Pinpoint the cell where the given text exists, returning its (X, Y) midpoint coordinate. 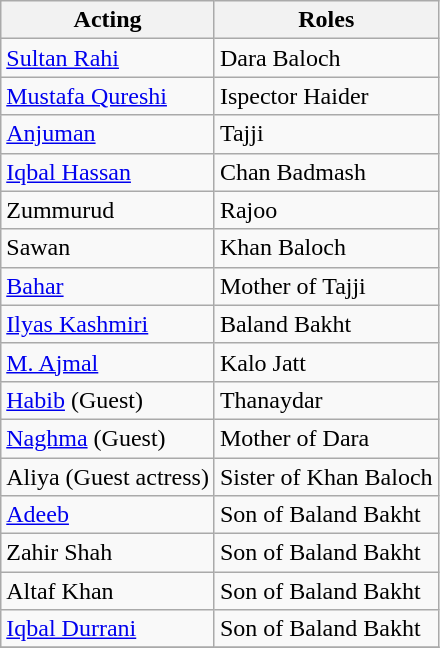
Sawan (108, 248)
Zahir Shah (108, 553)
Iqbal Hassan (108, 172)
Aliya (Guest actress) (108, 477)
Khan Baloch (326, 248)
Chan Badmash (326, 172)
Iqbal Durrani (108, 629)
Rajoo (326, 210)
M. Ajmal (108, 362)
Altaf Khan (108, 591)
Acting (108, 20)
Sultan Rahi (108, 58)
Bahar (108, 286)
Mother of Tajji (326, 286)
Anjuman (108, 134)
Ilyas Kashmiri (108, 324)
Habib (Guest) (108, 400)
Tajji (326, 134)
Roles (326, 20)
Adeeb (108, 515)
Zummurud (108, 210)
Thanaydar (326, 400)
Kalo Jatt (326, 362)
Naghma (Guest) (108, 438)
Mother of Dara (326, 438)
Dara Baloch (326, 58)
Mustafa Qureshi (108, 96)
Ispector Haider (326, 96)
Baland Bakht (326, 324)
Sister of Khan Baloch (326, 477)
